Pinpoint the cell where the given text exists, returning its (X, Y) midpoint coordinate. 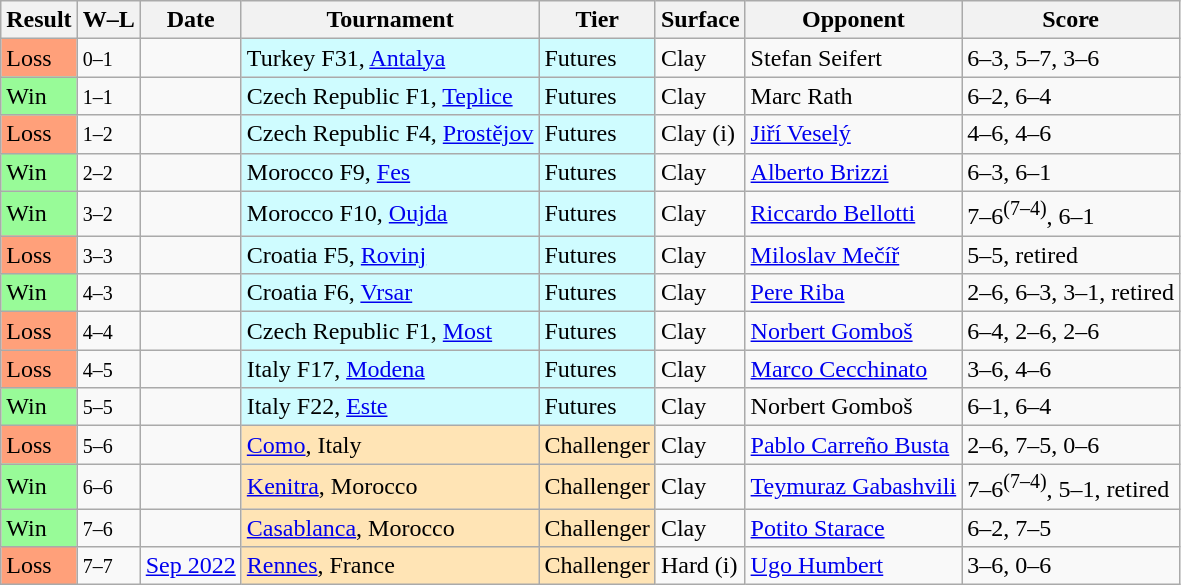
7–7 (108, 566)
Czech Republic F4, Prostějov (390, 134)
3–3 (108, 255)
4–4 (108, 331)
Morocco F9, Fes (390, 172)
Tier (597, 20)
Turkey F31, Antalya (390, 58)
6–2, 7–5 (1071, 528)
2–2 (108, 172)
Riccardo Bellotti (854, 214)
0–1 (108, 58)
4–6, 4–6 (1071, 134)
Pere Riba (854, 293)
Teymuraz Gabashvili (854, 486)
5–6 (108, 445)
Opponent (854, 20)
6–1, 6–4 (1071, 407)
Result (39, 20)
7–6 (108, 528)
Italy F22, Este (390, 407)
Miloslav Mečíř (854, 255)
Hard (i) (700, 566)
4–3 (108, 293)
Tournament (390, 20)
Stefan Seifert (854, 58)
Croatia F6, Vrsar (390, 293)
Morocco F10, Oujda (390, 214)
6–4, 2–6, 2–6 (1071, 331)
Potito Starace (854, 528)
Rennes, France (390, 566)
Marc Rath (854, 96)
7–6(7–4), 6–1 (1071, 214)
Czech Republic F1, Teplice (390, 96)
Italy F17, Modena (390, 369)
Kenitra, Morocco (390, 486)
6–3, 6–1 (1071, 172)
1–1 (108, 96)
Jiří Veselý (854, 134)
5–5 (108, 407)
Sep 2022 (190, 566)
6–3, 5–7, 3–6 (1071, 58)
Pablo Carreño Busta (854, 445)
2–6, 7–5, 0–6 (1071, 445)
Casablanca, Morocco (390, 528)
W–L (108, 20)
6–6 (108, 486)
7–6(7–4), 5–1, retired (1071, 486)
5–5, retired (1071, 255)
3–6, 4–6 (1071, 369)
3–6, 0–6 (1071, 566)
Como, Italy (390, 445)
Czech Republic F1, Most (390, 331)
2–6, 6–3, 3–1, retired (1071, 293)
4–5 (108, 369)
Alberto Brizzi (854, 172)
1–2 (108, 134)
Score (1071, 20)
Surface (700, 20)
3–2 (108, 214)
Croatia F5, Rovinj (390, 255)
Marco Cecchinato (854, 369)
Ugo Humbert (854, 566)
Date (190, 20)
Clay (i) (700, 134)
6–2, 6–4 (1071, 96)
